Return [x, y] of the center of cell containing provided text 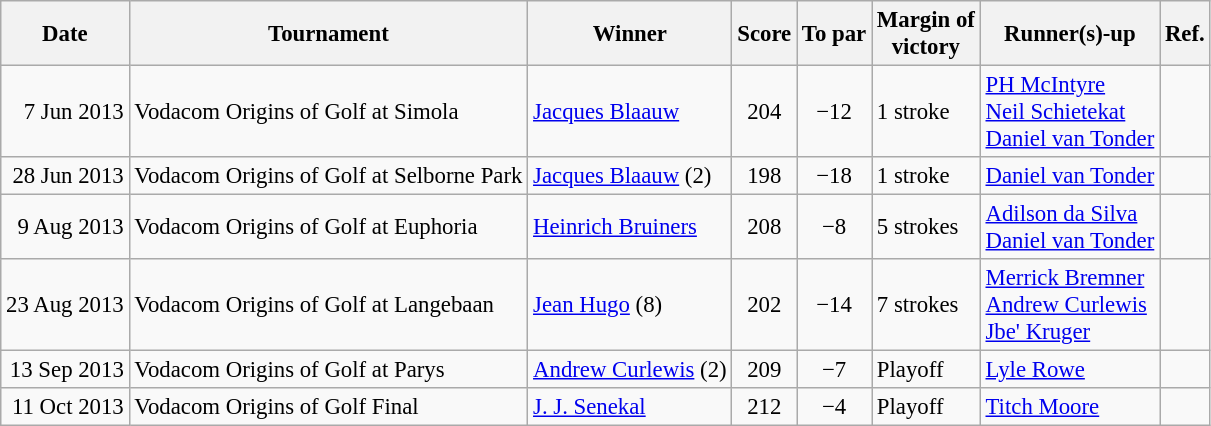
Vodacom Origins of Golf at Parys [328, 370]
202 [764, 305]
Heinrich Bruiners [630, 228]
Date [65, 34]
23 Aug 2013 [65, 305]
Titch Moore [1070, 407]
Runner(s)-up [1070, 34]
Vodacom Origins of Golf at Euphoria [328, 228]
Tournament [328, 34]
5 strokes [926, 228]
Winner [630, 34]
13 Sep 2013 [65, 370]
−7 [834, 370]
208 [764, 228]
Jean Hugo (8) [630, 305]
Jacques Blaauw (2) [630, 176]
PH McIntyre Neil Schietekat Daniel van Tonder [1070, 112]
Ref. [1185, 34]
204 [764, 112]
To par [834, 34]
Vodacom Origins of Golf Final [328, 407]
Andrew Curlewis (2) [630, 370]
−4 [834, 407]
Score [764, 34]
Lyle Rowe [1070, 370]
J. J. Senekal [630, 407]
Daniel van Tonder [1070, 176]
7 strokes [926, 305]
Vodacom Origins of Golf at Selborne Park [328, 176]
Vodacom Origins of Golf at Simola [328, 112]
7 Jun 2013 [65, 112]
−12 [834, 112]
−8 [834, 228]
212 [764, 407]
198 [764, 176]
28 Jun 2013 [65, 176]
Margin ofvictory [926, 34]
−14 [834, 305]
209 [764, 370]
Adilson da Silva Daniel van Tonder [1070, 228]
11 Oct 2013 [65, 407]
−18 [834, 176]
9 Aug 2013 [65, 228]
Vodacom Origins of Golf at Langebaan [328, 305]
Jacques Blaauw [630, 112]
Merrick Bremner Andrew Curlewis Jbe' Kruger [1070, 305]
